For the text-containing cell, return its midpoint in (X, Y) coordinate format. 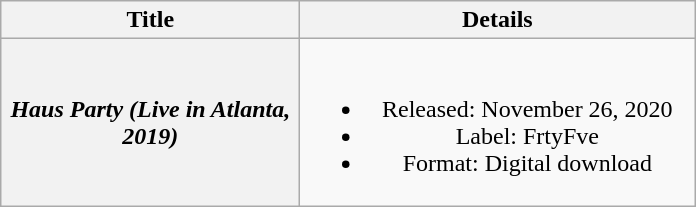
Details (498, 20)
Title (150, 20)
Haus Party (Live in Atlanta, 2019) (150, 122)
Released: November 26, 2020Label: FrtyFveFormat: Digital download (498, 122)
